Capture the cell that displays the provided text and extract its [x, y] central coordinate. 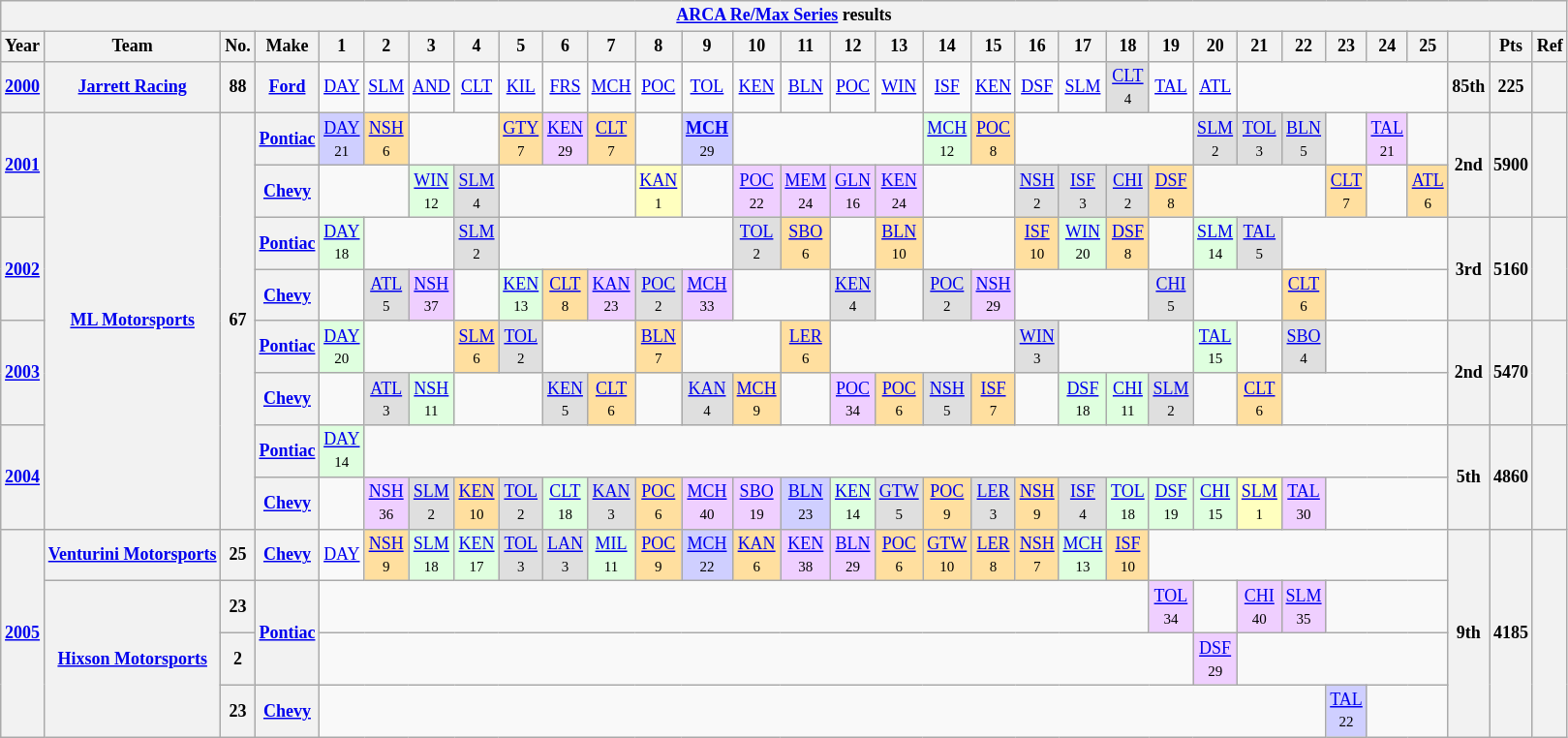
MEM24 [806, 191]
CHI15 [1215, 503]
13 [899, 46]
No. [238, 46]
ATL [1215, 87]
85th [1468, 87]
Ref [1550, 46]
MCH13 [1083, 555]
GTW10 [947, 555]
NSH37 [432, 295]
5470 [1511, 372]
KEN14 [853, 503]
DSF19 [1171, 503]
6 [566, 46]
TAL15 [1215, 347]
2004 [23, 477]
4 [477, 46]
KEN5 [566, 399]
12 [853, 46]
Jarrett Racing [132, 87]
KIL [521, 87]
19 [1171, 46]
15 [994, 46]
7 [611, 46]
WIN [899, 87]
5900 [1511, 165]
LER8 [994, 555]
NSH2 [1036, 191]
TAL30 [1304, 503]
5160 [1511, 269]
4860 [1511, 477]
MCH9 [756, 399]
SBO6 [806, 243]
WIN3 [1036, 347]
225 [1511, 87]
KAN6 [756, 555]
10 [756, 46]
ISF7 [994, 399]
1 [342, 46]
POC34 [853, 399]
TAL5 [1259, 243]
MIL11 [611, 555]
SBO19 [756, 503]
9 [707, 46]
MCH12 [947, 139]
ATL5 [386, 295]
SBO4 [1304, 347]
DAY18 [342, 243]
SLM18 [432, 555]
KEN17 [477, 555]
CHI11 [1127, 399]
21 [1259, 46]
CLT4 [1127, 87]
POC8 [994, 139]
Ford [287, 87]
8 [659, 46]
POC22 [756, 191]
MCH40 [707, 503]
14 [947, 46]
3rd [1468, 269]
ARCA Re/Max Series results [784, 15]
5th [1468, 477]
NSH5 [947, 399]
20 [1215, 46]
Hixson Motorsports [132, 659]
16 [1036, 46]
Venturini Motorsports [132, 555]
2003 [23, 372]
KEN4 [853, 295]
MCH [611, 87]
TAL [1171, 87]
Year [23, 46]
MCH33 [707, 295]
ISF [947, 87]
NSH7 [1036, 555]
SLM14 [1215, 243]
2005 [23, 633]
SLM6 [477, 347]
KEN29 [566, 139]
BLN7 [659, 347]
CLT18 [566, 503]
ATL6 [1428, 191]
BLN29 [853, 555]
CHI5 [1171, 295]
17 [1083, 46]
WIN12 [432, 191]
BLN [806, 87]
MCH29 [707, 139]
GTY7 [521, 139]
2002 [23, 269]
CHI2 [1127, 191]
DSF29 [1215, 659]
18 [1127, 46]
Pts [1511, 46]
22 [1304, 46]
TOL18 [1127, 503]
2001 [23, 165]
BLN23 [806, 503]
CHI40 [1259, 607]
ML Motorsports [132, 322]
BLN10 [899, 243]
DAY14 [342, 451]
5 [521, 46]
KEN13 [521, 295]
ISF3 [1083, 191]
Team [132, 46]
KAN4 [707, 399]
DSF18 [1083, 399]
TOL34 [1171, 607]
KAN3 [611, 503]
NSH11 [432, 399]
9th [1468, 633]
NSH36 [386, 503]
2000 [23, 87]
DAY21 [342, 139]
KEN10 [477, 503]
TAL22 [1346, 711]
WIN20 [1083, 243]
KAN1 [659, 191]
SLM4 [477, 191]
TOL [707, 87]
AND [432, 87]
3 [432, 46]
KEN24 [899, 191]
LAN3 [566, 555]
NSH29 [994, 295]
GTW5 [899, 503]
FRS [566, 87]
BLN5 [1304, 139]
SLM1 [1259, 503]
ATL3 [386, 399]
SLM35 [1304, 607]
KAN23 [611, 295]
TAL21 [1387, 139]
LER3 [994, 503]
DAY20 [342, 347]
CLT [477, 87]
Make [287, 46]
11 [806, 46]
88 [238, 87]
4185 [1511, 633]
MCH22 [707, 555]
LER6 [806, 347]
GLN16 [853, 191]
DSF [1036, 87]
KEN38 [806, 555]
NSH6 [386, 139]
67 [238, 322]
ISF4 [1083, 503]
CLT8 [566, 295]
24 [1387, 46]
